Output the [x, y] coordinate of the center of the cell containing the given text.  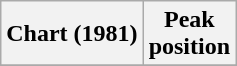
Chart (1981) [72, 34]
Peakposition [189, 34]
